Find where the given text appears and provide that cell's center as [X, Y] coordinate. 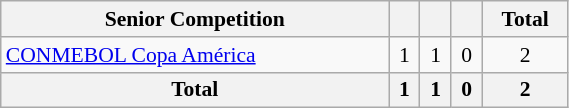
Senior Competition [195, 19]
CONMEBOL Copa América [195, 55]
